Determine the [X, Y] coordinate at the center of the cell enclosing the given text.  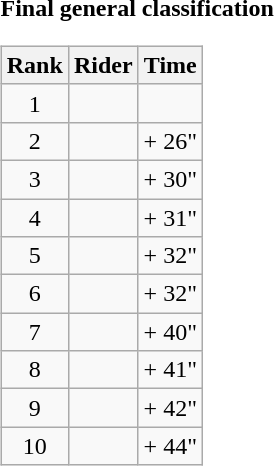
3 [34, 179]
8 [34, 370]
+ 42" [170, 408]
Rider [103, 65]
Time [170, 65]
9 [34, 408]
+ 26" [170, 141]
6 [34, 294]
10 [34, 446]
+ 30" [170, 179]
Rank [34, 65]
5 [34, 256]
4 [34, 217]
7 [34, 332]
+ 40" [170, 332]
+ 41" [170, 370]
2 [34, 141]
+ 44" [170, 446]
+ 31" [170, 217]
1 [34, 103]
